Extract the [X, Y] coordinate from the center of the cell holding the provided text.  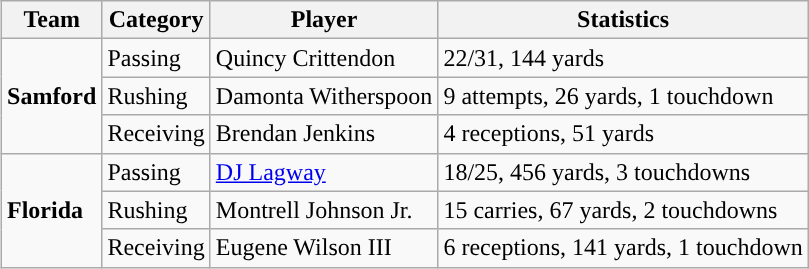
9 attempts, 26 yards, 1 touchdown [623, 96]
Player [324, 20]
4 receptions, 51 yards [623, 134]
Damonta Witherspoon [324, 96]
Statistics [623, 20]
Florida [52, 210]
6 receptions, 141 yards, 1 touchdown [623, 248]
Samford [52, 96]
Team [52, 20]
Eugene Wilson III [324, 248]
18/25, 456 yards, 3 touchdowns [623, 172]
Quincy Crittendon [324, 58]
DJ Lagway [324, 172]
Brendan Jenkins [324, 134]
15 carries, 67 yards, 2 touchdowns [623, 210]
22/31, 144 yards [623, 58]
Category [156, 20]
Montrell Johnson Jr. [324, 210]
